Identify which cell holds the provided text, then report its [X, Y] central coordinate. 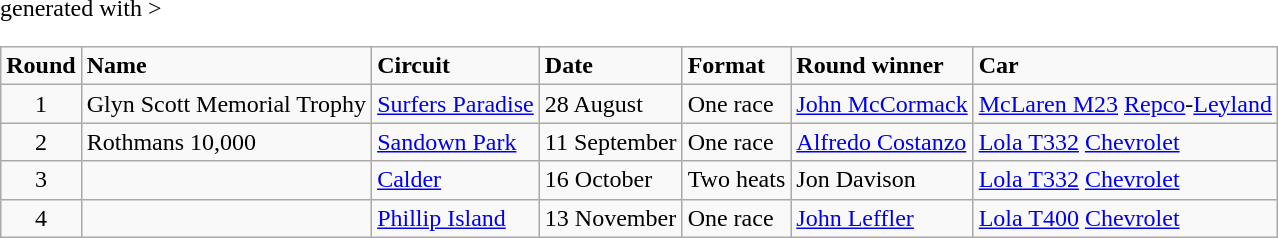
Date [610, 66]
Alfredo Costanzo [882, 142]
Format [736, 66]
Calder [456, 180]
4 [41, 218]
Round winner [882, 66]
16 October [610, 180]
Car [1125, 66]
Phillip Island [456, 218]
John Leffler [882, 218]
Round [41, 66]
Circuit [456, 66]
Two heats [736, 180]
3 [41, 180]
Glyn Scott Memorial Trophy [226, 104]
Name [226, 66]
Jon Davison [882, 180]
1 [41, 104]
28 August [610, 104]
Surfers Paradise [456, 104]
2 [41, 142]
13 November [610, 218]
John McCormack [882, 104]
Lola T400 Chevrolet [1125, 218]
11 September [610, 142]
Rothmans 10,000 [226, 142]
Sandown Park [456, 142]
McLaren M23 Repco-Leyland [1125, 104]
